Return the [X, Y] coordinate for the center point of the cell that contains the specified text.  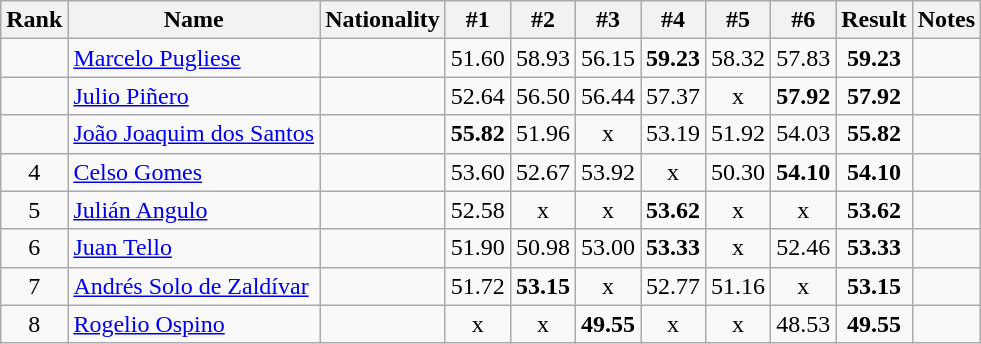
51.90 [478, 248]
58.93 [542, 58]
Notes [946, 20]
51.60 [478, 58]
52.46 [804, 248]
53.92 [608, 172]
Result [874, 20]
53.60 [478, 172]
Julio Piñero [194, 96]
52.58 [478, 210]
53.19 [674, 134]
52.77 [674, 286]
Rank [34, 20]
57.83 [804, 58]
51.96 [542, 134]
56.44 [608, 96]
Andrés Solo de Zaldívar [194, 286]
52.64 [478, 96]
54.03 [804, 134]
57.37 [674, 96]
50.98 [542, 248]
7 [34, 286]
56.15 [608, 58]
52.67 [542, 172]
56.50 [542, 96]
João Joaquim dos Santos [194, 134]
Julián Angulo [194, 210]
#6 [804, 20]
#1 [478, 20]
4 [34, 172]
6 [34, 248]
Marcelo Pugliese [194, 58]
51.72 [478, 286]
#2 [542, 20]
Juan Tello [194, 248]
#5 [738, 20]
Name [194, 20]
#3 [608, 20]
50.30 [738, 172]
51.92 [738, 134]
8 [34, 324]
53.00 [608, 248]
51.16 [738, 286]
Celso Gomes [194, 172]
Rogelio Ospino [194, 324]
58.32 [738, 58]
48.53 [804, 324]
5 [34, 210]
Nationality [383, 20]
#4 [674, 20]
